Extract the [x, y] coordinate from the center of the cell holding the provided text.  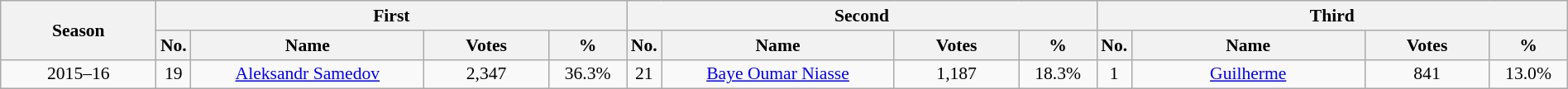
Baye Oumar Niasse [778, 74]
First [392, 16]
36.3% [587, 74]
2015–16 [79, 74]
2,347 [486, 74]
Guilherme [1248, 74]
18.3% [1058, 74]
841 [1427, 74]
1 [1114, 74]
1,187 [956, 74]
Third [1331, 16]
Aleksandr Samedov [308, 74]
19 [174, 74]
13.0% [1528, 74]
Season [79, 30]
21 [644, 74]
Second [862, 16]
